Capture the cell that displays the provided text and extract its [X, Y] central coordinate. 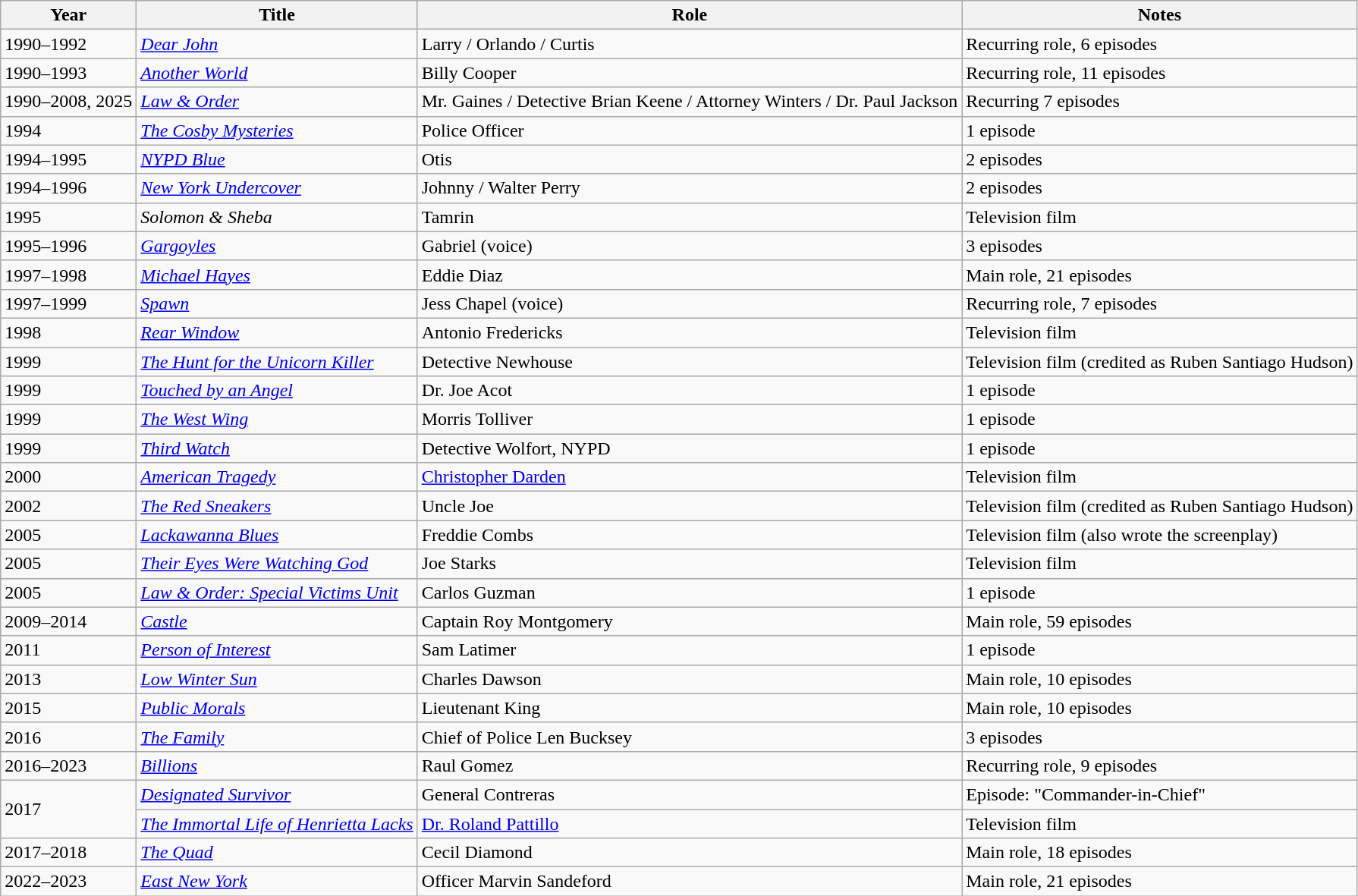
2017–2018 [68, 853]
1994–1995 [68, 159]
Larry / Orlando / Curtis [689, 44]
New York Undercover [277, 188]
Main role, 18 episodes [1159, 853]
Public Morals [277, 708]
Designated Survivor [277, 794]
2000 [68, 477]
Joe Starks [689, 564]
Morris Tolliver [689, 420]
2022–2023 [68, 882]
The Family [277, 737]
The Hunt for the Unicorn Killer [277, 362]
Title [277, 15]
Main role, 59 episodes [1159, 621]
Recurring 7 episodes [1159, 102]
Antonio Fredericks [689, 332]
Gabriel (voice) [689, 246]
Recurring role, 9 episodes [1159, 766]
Recurring role, 6 episodes [1159, 44]
Television film (also wrote the screenplay) [1159, 535]
Spawn [277, 303]
Dr. Roland Pattillo [689, 823]
The Quad [277, 853]
Third Watch [277, 448]
Sam Latimer [689, 650]
Cecil Diamond [689, 853]
Police Officer [689, 130]
Freddie Combs [689, 535]
1994 [68, 130]
Gargoyles [277, 246]
Role [689, 15]
The Immortal Life of Henrietta Lacks [277, 823]
1997–1999 [68, 303]
Mr. Gaines / Detective Brian Keene / Attorney Winters / Dr. Paul Jackson [689, 102]
2002 [68, 506]
Michael Hayes [277, 275]
Recurring role, 7 episodes [1159, 303]
1997–1998 [68, 275]
Captain Roy Montgomery [689, 621]
Year [68, 15]
Jess Chapel (voice) [689, 303]
2016–2023 [68, 766]
The Red Sneakers [277, 506]
2013 [68, 679]
2017 [68, 809]
Chief of Police Len Bucksey [689, 737]
Low Winter Sun [277, 679]
Lieutenant King [689, 708]
East New York [277, 882]
Christopher Darden [689, 477]
The Cosby Mysteries [277, 130]
1990–2008, 2025 [68, 102]
Charles Dawson [689, 679]
Law & Order: Special Victims Unit [277, 593]
Lackawanna Blues [277, 535]
2011 [68, 650]
Billy Cooper [689, 73]
Dr. Joe Acot [689, 391]
1994–1996 [68, 188]
Their Eyes Were Watching God [277, 564]
1990–1993 [68, 73]
Eddie Diaz [689, 275]
Tamrin [689, 217]
2016 [68, 737]
The West Wing [277, 420]
Billions [277, 766]
Raul Gomez [689, 766]
Detective Newhouse [689, 362]
Dear John [277, 44]
1998 [68, 332]
Solomon & Sheba [277, 217]
Castle [277, 621]
Another World [277, 73]
Recurring role, 11 episodes [1159, 73]
Detective Wolfort, NYPD [689, 448]
Uncle Joe [689, 506]
Person of Interest [277, 650]
American Tragedy [277, 477]
Notes [1159, 15]
General Contreras [689, 794]
Carlos Guzman [689, 593]
Touched by an Angel [277, 391]
NYPD Blue [277, 159]
1995–1996 [68, 246]
2015 [68, 708]
Episode: "Commander-in-Chief" [1159, 794]
Rear Window [277, 332]
1995 [68, 217]
1990–1992 [68, 44]
Otis [689, 159]
Law & Order [277, 102]
Officer Marvin Sandeford [689, 882]
2009–2014 [68, 621]
Johnny / Walter Perry [689, 188]
